Search for the cell housing the specified text and yield its [x, y] center coordinate. 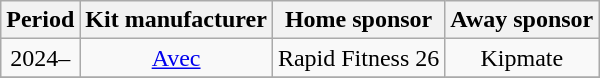
Home sponsor [358, 20]
Period [40, 20]
Kit manufacturer [176, 20]
2024– [40, 58]
Avec [176, 58]
Away sponsor [522, 20]
Rapid Fitness 26 [358, 58]
Kipmate [522, 58]
